Scan for the cell matching the given text and deliver its [X, Y] coordinate at center. 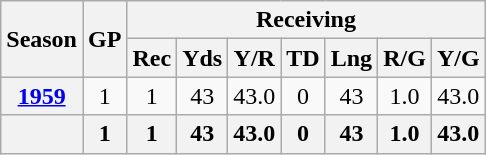
1959 [42, 96]
Y/G [458, 58]
TD [303, 58]
Y/R [254, 58]
Rec [152, 58]
R/G [405, 58]
Yds [202, 58]
Lng [351, 58]
GP [104, 39]
Receiving [306, 20]
Season [42, 39]
